Pinpoint the cell where the given text exists, returning its (X, Y) midpoint coordinate. 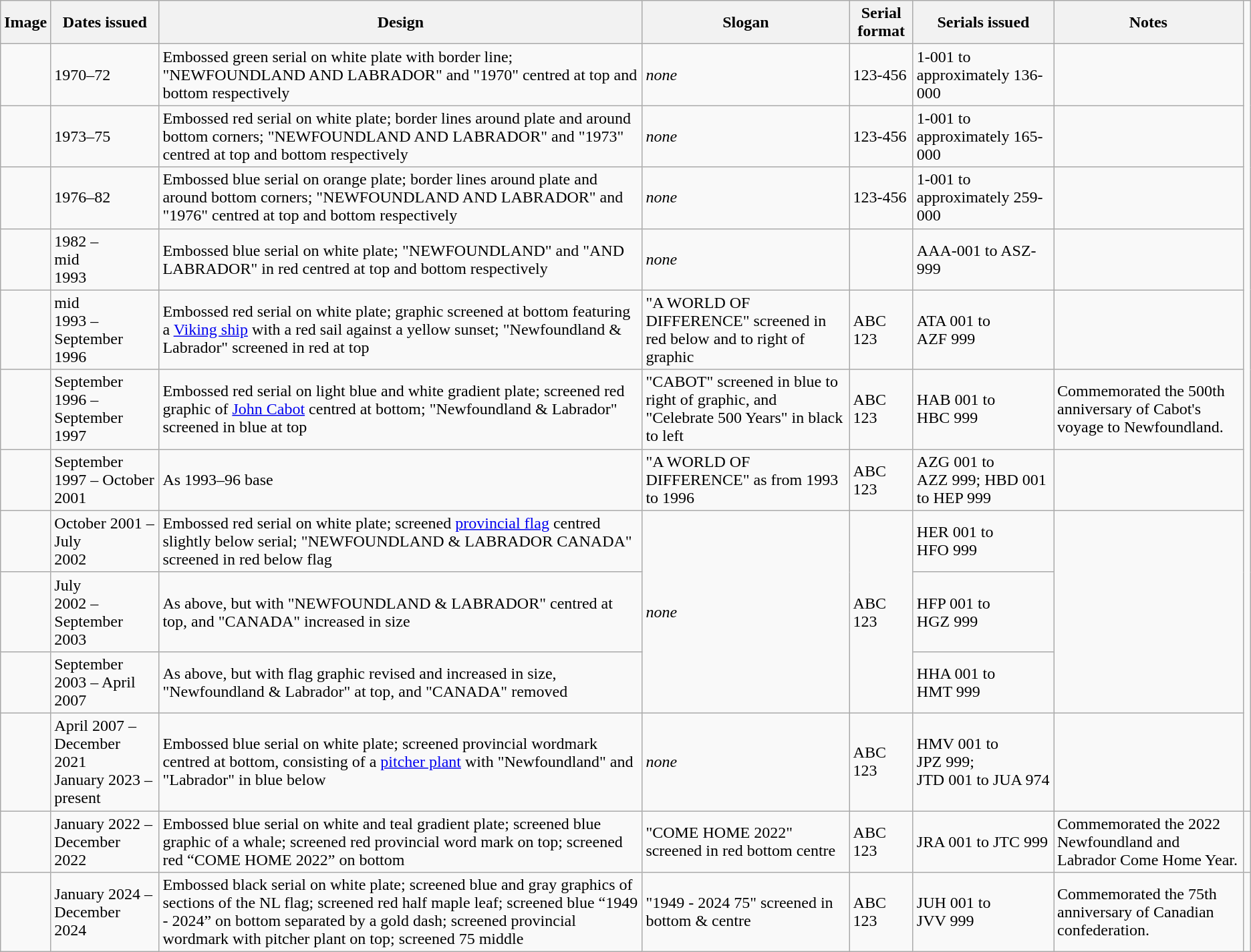
"A WORLD OF DIFFERENCE" as from 1993 to 1996 (746, 480)
July2002 – September 2003 (105, 612)
JUH 001 to JVV 999 (983, 913)
Commemorated the 75th anniversary of Canadian confederation. (1148, 913)
Image (25, 23)
Dates issued (105, 23)
1-001 to approximately 165-000 (983, 136)
Slogan (746, 23)
1973–75 (105, 136)
ATA 001 to AZF 999 (983, 330)
Design (401, 23)
"COME HOME 2022" screened in red bottom centre (746, 842)
Notes (1148, 23)
HFP 001 to HGZ 999 (983, 612)
1970–72 (105, 75)
HAB 001 to HBC 999 (983, 409)
Embossed green serial on white plate with border line; "NEWFOUNDLAND AND LABRADOR" and "1970" centred at top and bottom respectively (401, 75)
Embossed blue serial on white plate; "NEWFOUNDLAND" and "AND LABRADOR" in red centred at top and bottom respectively (401, 259)
January 2022 – December 2022 (105, 842)
September 1997 – October 2001 (105, 480)
October 2001 – July2002 (105, 541)
Serials issued (983, 23)
Commemorated the 500th anniversary of Cabot's voyage to Newfoundland. (1148, 409)
AAA-001 to ASZ-999 (983, 259)
HHA 001 to HMT 999 (983, 682)
April 2007 – December 2021January 2023 – present (105, 762)
AZG 001 to AZZ 999; HBD 001 to HEP 999 (983, 480)
As above, but with "NEWFOUNDLAND & LABRADOR" centred at top, and "CANADA" increased in size (401, 612)
HMV 001 to JPZ 999;JTD 001 to JUA 974 (983, 762)
1976–82 (105, 198)
September 2003 – April2007 (105, 682)
January 2024 – December 2024 (105, 913)
As 1993–96 base (401, 480)
1-001 to approximately 259-000 (983, 198)
Serial format (881, 23)
"A WORLD OF DIFFERENCE" screened in red below and to right of graphic (746, 330)
As above, but with flag graphic revised and increased in size, "Newfoundland & Labrador" at top, and "CANADA" removed (401, 682)
1-001 to approximately 136-000 (983, 75)
HER 001 to HFO 999 (983, 541)
September 1996 – September 1997 (105, 409)
Commemorated the 2022 Newfoundland and Labrador Come Home Year. (1148, 842)
mid1993 – September 1996 (105, 330)
1982 –mid1993 (105, 259)
"CABOT" screened in blue to right of graphic, and "Celebrate 500 Years" in black to left (746, 409)
"1949 - 2024 75" screened in bottom & centre (746, 913)
JRA 001 to JTC 999 (983, 842)
